Extract the [X, Y] coordinate from the center of the cell holding the provided text.  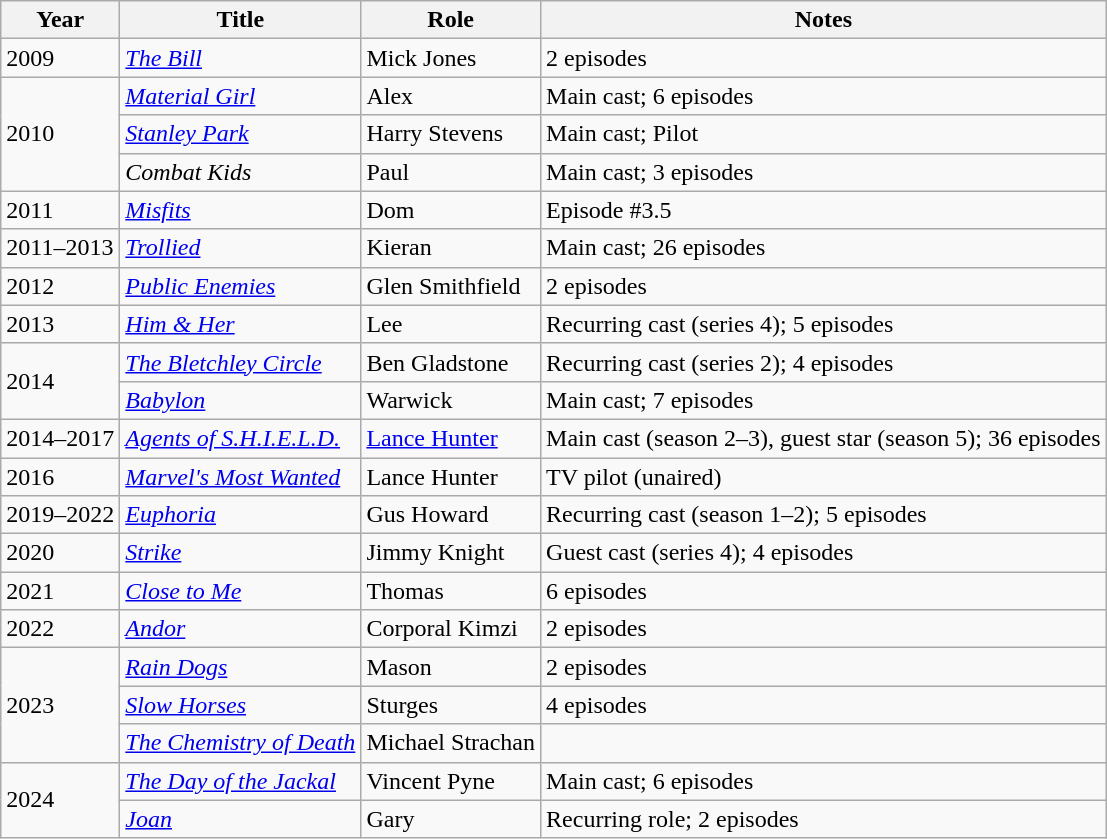
2021 [60, 591]
Main cast; 26 episodes [824, 248]
Strike [240, 553]
Paul [451, 172]
Rain Dogs [240, 667]
Alex [451, 96]
Euphoria [240, 515]
Stanley Park [240, 134]
2009 [60, 58]
Year [60, 20]
Main cast; 3 episodes [824, 172]
The Chemistry of Death [240, 743]
2010 [60, 134]
Main cast; 7 episodes [824, 400]
Michael Strachan [451, 743]
2013 [60, 324]
Gus Howard [451, 515]
Recurring cast (season 1–2); 5 episodes [824, 515]
Mason [451, 667]
2019–2022 [60, 515]
Corporal Kimzi [451, 629]
Gary [451, 819]
Slow Horses [240, 705]
Agents of S.H.I.E.L.D. [240, 438]
Babylon [240, 400]
2022 [60, 629]
Close to Me [240, 591]
The Bletchley Circle [240, 362]
Andor [240, 629]
2011 [60, 210]
Marvel's Most Wanted [240, 477]
Episode #3.5 [824, 210]
Guest cast (series 4); 4 episodes [824, 553]
Role [451, 20]
Recurring cast (series 4); 5 episodes [824, 324]
Combat Kids [240, 172]
Notes [824, 20]
Harry Stevens [451, 134]
Vincent Pyne [451, 781]
Recurring cast (series 2); 4 episodes [824, 362]
2016 [60, 477]
Misfits [240, 210]
The Bill [240, 58]
6 episodes [824, 591]
Him & Her [240, 324]
4 episodes [824, 705]
2020 [60, 553]
Trollied [240, 248]
TV pilot (unaired) [824, 477]
2014–2017 [60, 438]
2014 [60, 381]
Warwick [451, 400]
2024 [60, 800]
Thomas [451, 591]
Jimmy Knight [451, 553]
Kieran [451, 248]
Material Girl [240, 96]
Ben Gladstone [451, 362]
Lee [451, 324]
Glen Smithfield [451, 286]
Mick Jones [451, 58]
Main cast (season 2–3), guest star (season 5); 36 episodes [824, 438]
Main cast; Pilot [824, 134]
Dom [451, 210]
Joan [240, 819]
2023 [60, 705]
Sturges [451, 705]
2012 [60, 286]
2011–2013 [60, 248]
Public Enemies [240, 286]
Recurring role; 2 episodes [824, 819]
Title [240, 20]
The Day of the Jackal [240, 781]
